Return (x, y) of the center of cell containing provided text 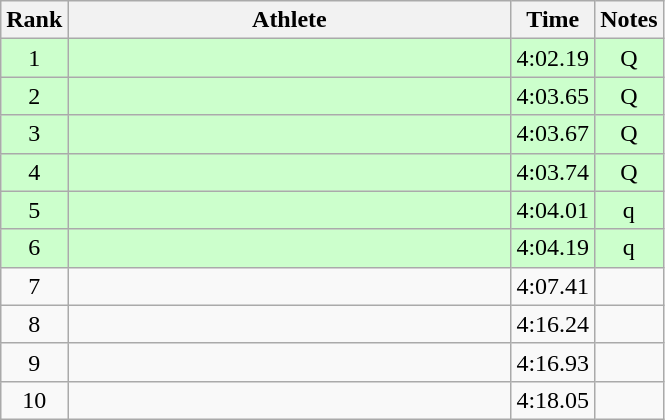
2 (34, 96)
9 (34, 362)
4:04.01 (553, 210)
Athlete (290, 20)
4:03.74 (553, 172)
4:16.24 (553, 324)
Notes (629, 20)
4:16.93 (553, 362)
10 (34, 400)
5 (34, 210)
3 (34, 134)
4:02.19 (553, 58)
7 (34, 286)
4:07.41 (553, 286)
8 (34, 324)
1 (34, 58)
4 (34, 172)
4:03.65 (553, 96)
Time (553, 20)
Rank (34, 20)
4:04.19 (553, 248)
4:03.67 (553, 134)
4:18.05 (553, 400)
6 (34, 248)
